Identify which cell holds the provided text, then report its (X, Y) central coordinate. 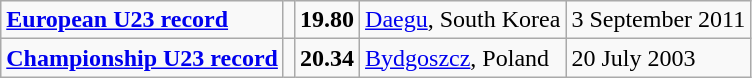
3 September 2011 (658, 20)
19.80 (326, 20)
Daegu, South Korea (463, 20)
20 July 2003 (658, 58)
Championship U23 record (142, 58)
20.34 (326, 58)
Bydgoszcz, Poland (463, 58)
European U23 record (142, 20)
